From the cell containing the given text, extract its center point as [x, y] coordinate. 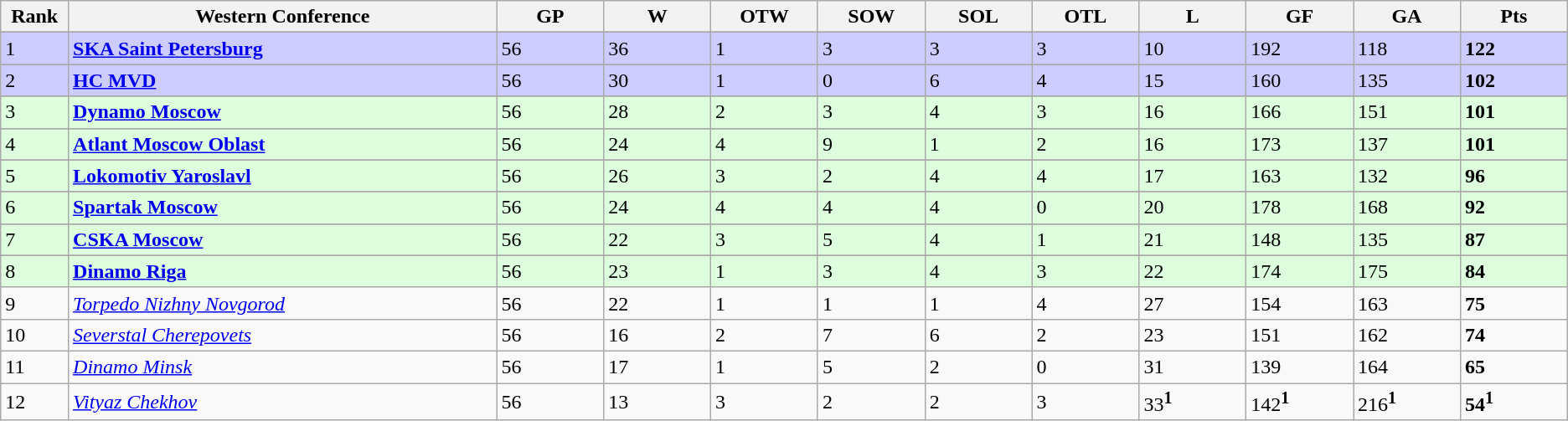
31 [1193, 367]
173 [1300, 144]
178 [1300, 208]
102 [1514, 80]
Spartak Moscow [283, 208]
174 [1300, 271]
CSKA Moscow [283, 239]
154 [1300, 303]
1421 [1300, 402]
28 [658, 112]
21 [1193, 239]
36 [658, 49]
Vityaz Chekhov [283, 402]
2161 [1407, 402]
92 [1514, 208]
27 [1193, 303]
12 [35, 402]
122 [1514, 49]
15 [1193, 80]
Western Conference [283, 17]
13 [658, 402]
87 [1514, 239]
192 [1300, 49]
11 [35, 367]
SKA Saint Petersburg [283, 49]
SOW [871, 17]
L [1193, 17]
Dynamo Moscow [283, 112]
30 [658, 80]
GF [1300, 17]
541 [1514, 402]
Atlant Moscow Oblast [283, 144]
164 [1407, 367]
GP [550, 17]
160 [1300, 80]
139 [1300, 367]
GA [1407, 17]
132 [1407, 176]
Pts [1514, 17]
Rank [35, 17]
148 [1300, 239]
26 [658, 176]
Torpedo Nizhny Novgorod [283, 303]
Dinamo Minsk [283, 367]
SOL [978, 17]
20 [1193, 208]
331 [1193, 402]
65 [1514, 367]
W [658, 17]
74 [1514, 335]
Severstal Cherepovets [283, 335]
118 [1407, 49]
Lokomotiv Yaroslavl [283, 176]
168 [1407, 208]
84 [1514, 271]
Dinamo Riga [283, 271]
75 [1514, 303]
137 [1407, 144]
166 [1300, 112]
OTW [765, 17]
162 [1407, 335]
175 [1407, 271]
OTL [1086, 17]
HC MVD [283, 80]
8 [35, 271]
96 [1514, 176]
